Output the (X, Y) coordinate of the center of the cell containing the given text.  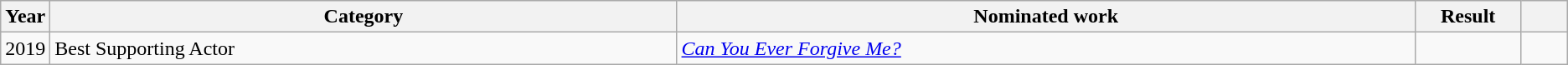
Can You Ever Forgive Me? (1045, 48)
2019 (25, 48)
Year (25, 17)
Category (364, 17)
Nominated work (1045, 17)
Best Supporting Actor (364, 48)
Result (1467, 17)
